Capture the cell that displays the provided text and extract its [X, Y] central coordinate. 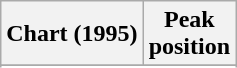
Peakposition [189, 34]
Chart (1995) [72, 34]
